Return (x, y) of the center of cell containing provided text 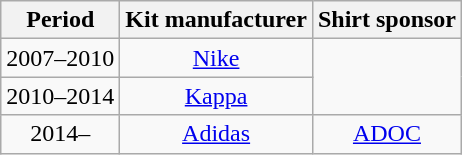
2007–2010 (60, 58)
Period (60, 20)
Kappa (216, 96)
Kit manufacturer (216, 20)
2010–2014 (60, 96)
Shirt sponsor (386, 20)
ADOC (386, 134)
2014– (60, 134)
Nike (216, 58)
Adidas (216, 134)
